Return the [X, Y] coordinate for the center point of the cell that contains the specified text.  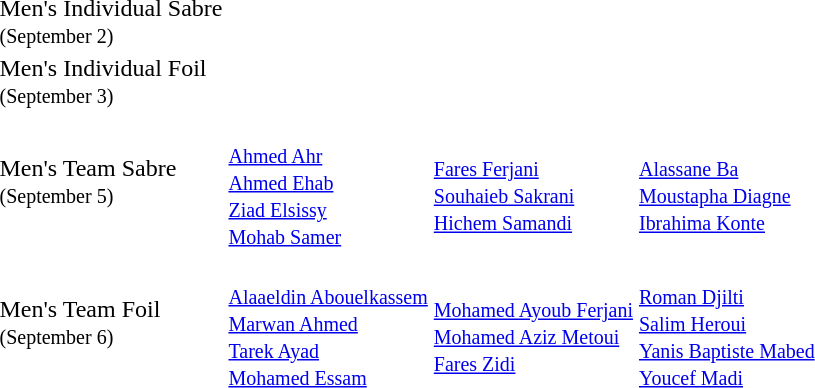
Fares Ferjani Souhaieb Sakrani Hichem Samandi [533, 182]
Ahmed Ahr Ahmed Ehab Ziad Elsissy Mohab Samer [328, 182]
